Locate the cell with the specified text and output its (X, Y) center coordinate. 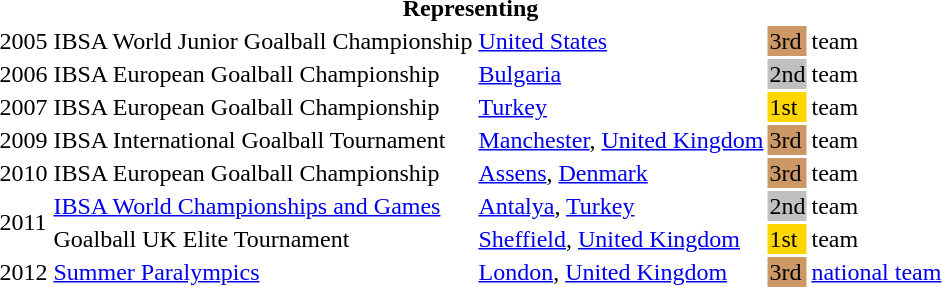
Antalya, Turkey (621, 206)
IBSA World Championships and Games (263, 206)
Sheffield, United Kingdom (621, 239)
Assens, Denmark (621, 173)
Manchester, United Kingdom (621, 140)
IBSA World Junior Goalball Championship (263, 41)
London, United Kingdom (621, 272)
United States (621, 41)
Goalball UK Elite Tournament (263, 239)
Summer Paralympics (263, 272)
IBSA International Goalball Tournament (263, 140)
Bulgaria (621, 74)
Turkey (621, 107)
